Locate the cell with the specified text and output its [x, y] center coordinate. 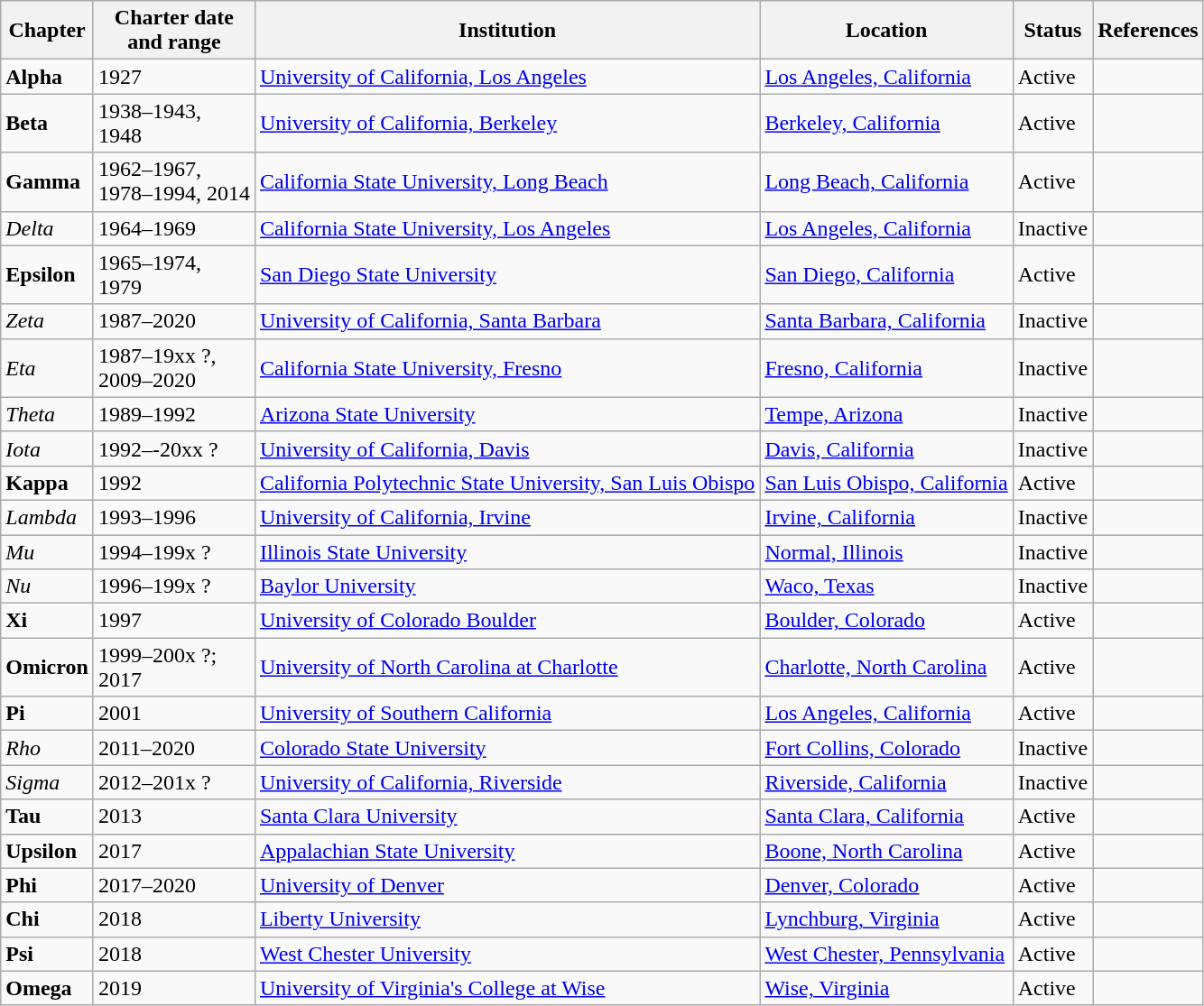
Davis, California [886, 448]
Santa Barbara, California [886, 321]
Long Beach, California [886, 182]
Tempe, Arizona [886, 414]
California Polytechnic State University, San Luis Obispo [507, 483]
Nu [47, 586]
Boone, North Carolina [886, 851]
University of California, Los Angeles [507, 77]
West Chester, Pennsylvania [886, 954]
Fresno, California [886, 368]
Omega [47, 988]
2013 [173, 817]
1996–199x ? [173, 586]
San Luis Obispo, California [886, 483]
University of California, Santa Barbara [507, 321]
Lambda [47, 517]
Riverside, California [886, 782]
Lynchburg, Virginia [886, 919]
1962–1967,1978–1994, 2014 [173, 182]
California State University, Los Angeles [507, 228]
1989–1992 [173, 414]
University of Colorado Boulder [507, 621]
Santa Clara, California [886, 817]
San Diego, California [886, 274]
University of Denver [507, 885]
Alpha [47, 77]
1965–1974,1979 [173, 274]
University of California, Irvine [507, 517]
University of North Carolina at Charlotte [507, 668]
2017–2020 [173, 885]
Chapter [47, 31]
1994–199x ? [173, 551]
2012–201x ? [173, 782]
Appalachian State University [507, 851]
Location [886, 31]
West Chester University [507, 954]
Delta [47, 228]
2011–2020 [173, 748]
1997 [173, 621]
California State University, Fresno [507, 368]
Theta [47, 414]
Omicron [47, 668]
Boulder, Colorado [886, 621]
Phi [47, 885]
1938–1943,1948 [173, 123]
1927 [173, 77]
Rho [47, 748]
San Diego State University [507, 274]
Berkeley, California [886, 123]
Denver, Colorado [886, 885]
Liberty University [507, 919]
Normal, Illinois [886, 551]
1987–2020 [173, 321]
Eta [47, 368]
Xi [47, 621]
Colorado State University [507, 748]
Santa Clara University [507, 817]
University of California, Berkeley [507, 123]
Chi [47, 919]
Zeta [47, 321]
Gamma [47, 182]
Beta [47, 123]
2019 [173, 988]
Upsilon [47, 851]
Charlotte, North Carolina [886, 668]
Psi [47, 954]
University of Virginia's College at Wise [507, 988]
2017 [173, 851]
Iota [47, 448]
University of Southern California [507, 714]
Irvine, California [886, 517]
Pi [47, 714]
Sigma [47, 782]
1964–1969 [173, 228]
Mu [47, 551]
1992–-20xx ? [173, 448]
Illinois State University [507, 551]
Status [1052, 31]
Baylor University [507, 586]
Kappa [47, 483]
Arizona State University [507, 414]
University of California, Davis [507, 448]
University of California, Riverside [507, 782]
Charter dateand range [173, 31]
References [1148, 31]
1987–19xx ?,2009–2020 [173, 368]
1993–1996 [173, 517]
Fort Collins, Colorado [886, 748]
1999–200x ?;2017 [173, 668]
2001 [173, 714]
Institution [507, 31]
Wise, Virginia [886, 988]
Tau [47, 817]
Waco, Texas [886, 586]
California State University, Long Beach [507, 182]
Epsilon [47, 274]
1992 [173, 483]
